Extract the [X, Y] coordinate from the center of the cell holding the provided text.  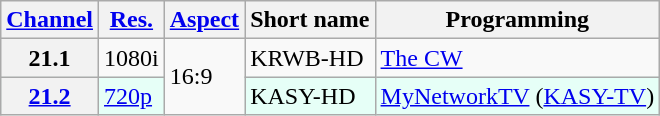
16:9 [204, 77]
1080i [132, 58]
21.1 [50, 58]
21.2 [50, 96]
Programming [518, 20]
KASY-HD [310, 96]
The CW [518, 58]
KRWB-HD [310, 58]
Short name [310, 20]
MyNetworkTV (KASY-TV) [518, 96]
Aspect [204, 20]
720p [132, 96]
Channel [50, 20]
Res. [132, 20]
